Determine the (x, y) coordinate at the center of the cell enclosing the given text.  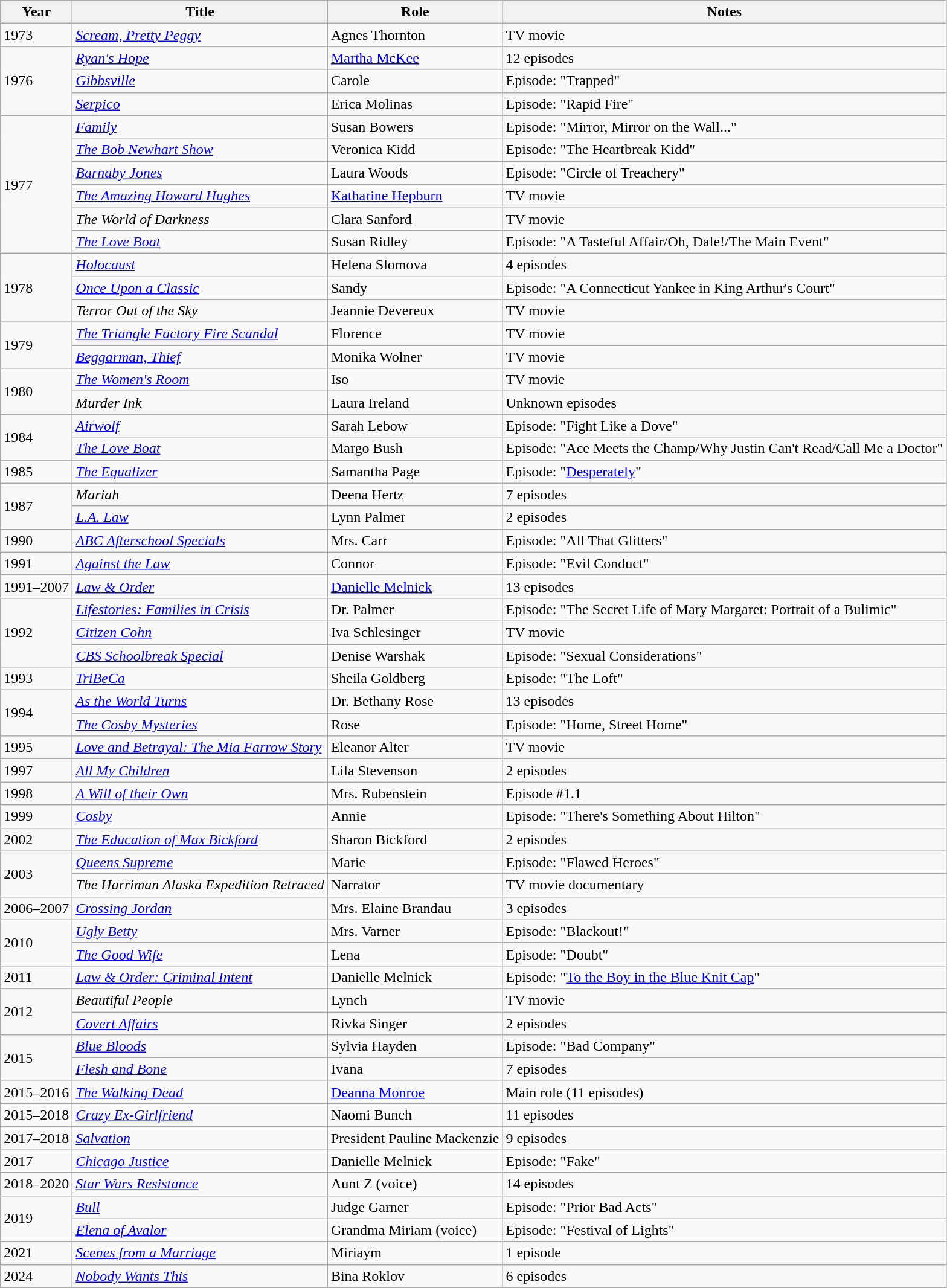
Covert Affairs (201, 1024)
Cosby (201, 816)
Episode: "The Secret Life of Mary Margaret: Portrait of a Bulimic" (725, 609)
Laura Ireland (415, 403)
Lena (415, 954)
Narrator (415, 885)
Episode: "Desperately" (725, 472)
1976 (36, 81)
Margo Bush (415, 449)
Episode: "Fight Like a Dove" (725, 426)
Sharon Bickford (415, 839)
Episode: "Trapped" (725, 81)
Episode: "Sexual Considerations" (725, 655)
The Walking Dead (201, 1092)
Serpico (201, 104)
Episode: "There's Something About Hilton" (725, 816)
Crossing Jordan (201, 908)
2006–2007 (36, 908)
2017–2018 (36, 1138)
Episode: "A Connecticut Yankee in King Arthur's Court" (725, 288)
Chicago Justice (201, 1161)
The Equalizer (201, 472)
TriBeCa (201, 679)
1994 (36, 713)
Clara Sanford (415, 219)
1991–2007 (36, 586)
4 episodes (725, 264)
Citizen Cohn (201, 632)
Episode: "A Tasteful Affair/Oh, Dale!/The Main Event" (725, 242)
1993 (36, 679)
1979 (36, 345)
2019 (36, 1219)
Mrs. Rubenstein (415, 793)
Lynch (415, 1000)
Episode: "Circle of Treachery" (725, 173)
Scream, Pretty Peggy (201, 35)
The Good Wife (201, 954)
Eleanor Alter (415, 748)
The Education of Max Bickford (201, 839)
12 episodes (725, 58)
Sheila Goldberg (415, 679)
2015 (36, 1058)
Episode: "Flawed Heroes" (725, 862)
2011 (36, 977)
Marie (415, 862)
Episode: "Bad Company" (725, 1046)
2003 (36, 874)
Law & Order: Criminal Intent (201, 977)
The Cosby Mysteries (201, 725)
1973 (36, 35)
Crazy Ex-Girlfriend (201, 1115)
Aunt Z (voice) (415, 1184)
1991 (36, 563)
3 episodes (725, 908)
Katharine Hepburn (415, 196)
Annie (415, 816)
2010 (36, 943)
Flesh and Bone (201, 1069)
Laura Woods (415, 173)
Deena Hertz (415, 495)
1998 (36, 793)
Elena of Avalor (201, 1230)
Role (415, 12)
Episode: "To the Boy in the Blue Knit Cap" (725, 977)
Bull (201, 1207)
1980 (36, 391)
Lila Stevenson (415, 771)
2024 (36, 1276)
ABC Afterschool Specials (201, 540)
6 episodes (725, 1276)
Sylvia Hayden (415, 1046)
Carole (415, 81)
1995 (36, 748)
Ivana (415, 1069)
Helena Slomova (415, 264)
1987 (36, 506)
Scenes from a Marriage (201, 1253)
Martha McKee (415, 58)
President Pauline Mackenzie (415, 1138)
CBS Schoolbreak Special (201, 655)
Susan Ridley (415, 242)
TV movie documentary (725, 885)
11 episodes (725, 1115)
Lynn Palmer (415, 517)
Episode #1.1 (725, 793)
Rose (415, 725)
L.A. Law (201, 517)
1978 (36, 287)
Against the Law (201, 563)
Ugly Betty (201, 931)
Mrs. Carr (415, 540)
Susan Bowers (415, 127)
Dr. Bethany Rose (415, 702)
All My Children (201, 771)
Episode: "The Heartbreak Kidd" (725, 150)
Law & Order (201, 586)
Rivka Singer (415, 1024)
Holocaust (201, 264)
9 episodes (725, 1138)
Florence (415, 334)
Monika Wolner (415, 357)
Gibbsville (201, 81)
1985 (36, 472)
2015–2018 (36, 1115)
2002 (36, 839)
Denise Warshak (415, 655)
Family (201, 127)
Main role (11 episodes) (725, 1092)
Grandma Miriam (voice) (415, 1230)
Year (36, 12)
Episode: "Ace Meets the Champ/Why Justin Can't Read/Call Me a Doctor" (725, 449)
Beautiful People (201, 1000)
Murder Ink (201, 403)
Notes (725, 12)
Bina Roklov (415, 1276)
1977 (36, 184)
Dr. Palmer (415, 609)
1999 (36, 816)
Lifestories: Families in Crisis (201, 609)
Samantha Page (415, 472)
Deanna Monroe (415, 1092)
Mrs. Varner (415, 931)
Episode: "Home, Street Home" (725, 725)
The Harriman Alaska Expedition Retraced (201, 885)
Sarah Lebow (415, 426)
Episode: "Festival of Lights" (725, 1230)
1990 (36, 540)
1997 (36, 771)
Episode: "Fake" (725, 1161)
Jeannie Devereux (415, 311)
Queens Supreme (201, 862)
Episode: "Doubt" (725, 954)
Ryan's Hope (201, 58)
As the World Turns (201, 702)
The Amazing Howard Hughes (201, 196)
Salvation (201, 1138)
Blue Bloods (201, 1046)
Episode: "Evil Conduct" (725, 563)
2017 (36, 1161)
Barnaby Jones (201, 173)
2015–2016 (36, 1092)
Episode: "Rapid Fire" (725, 104)
Once Upon a Classic (201, 288)
Title (201, 12)
Iso (415, 380)
Judge Garner (415, 1207)
Airwolf (201, 426)
The World of Darkness (201, 219)
Sandy (415, 288)
1 episode (725, 1253)
Mrs. Elaine Brandau (415, 908)
Connor (415, 563)
Episode: "Mirror, Mirror on the Wall..." (725, 127)
Naomi Bunch (415, 1115)
Unknown episodes (725, 403)
The Triangle Factory Fire Scandal (201, 334)
Episode: "All That Glitters" (725, 540)
2018–2020 (36, 1184)
A Will of their Own (201, 793)
1992 (36, 632)
Love and Betrayal: The Mia Farrow Story (201, 748)
Episode: "The Loft" (725, 679)
Veronica Kidd (415, 150)
The Bob Newhart Show (201, 150)
1984 (36, 437)
Terror Out of the Sky (201, 311)
Episode: "Blackout!" (725, 931)
The Women's Room (201, 380)
Agnes Thornton (415, 35)
Episode: "Prior Bad Acts" (725, 1207)
2012 (36, 1011)
Mariah (201, 495)
Iva Schlesinger (415, 632)
Star Wars Resistance (201, 1184)
2021 (36, 1253)
Beggarman, Thief (201, 357)
Erica Molinas (415, 104)
14 episodes (725, 1184)
Miriaym (415, 1253)
Nobody Wants This (201, 1276)
